Provide the [x, y] coordinate of the cell's center where the given text is located.  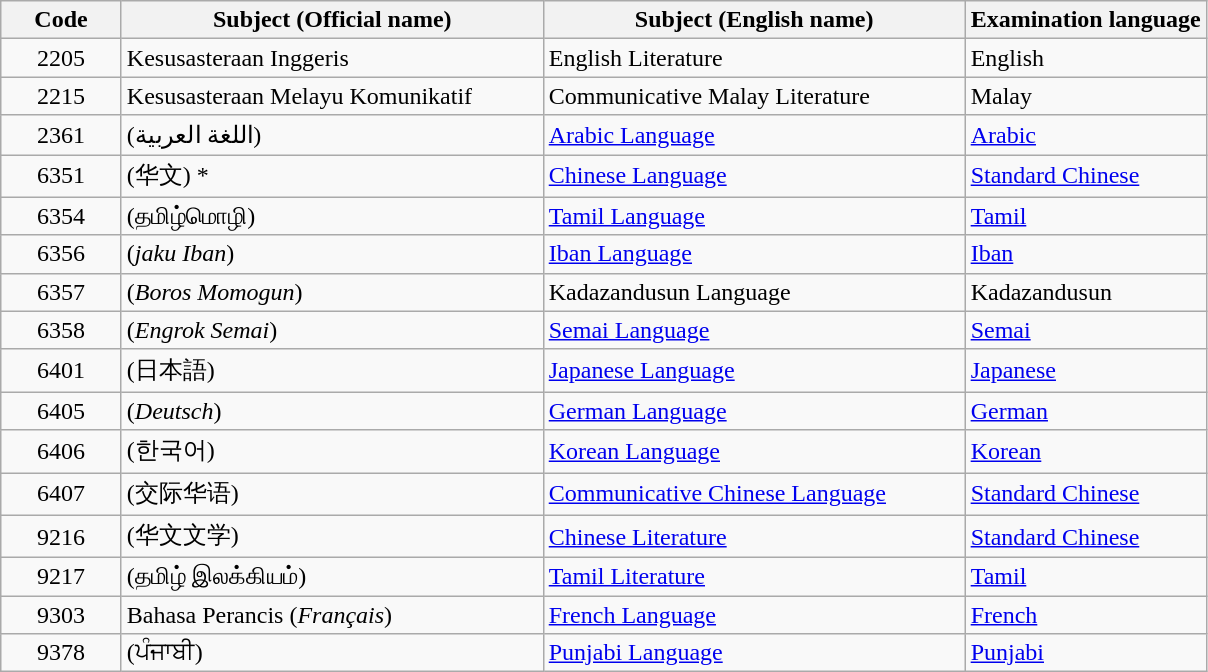
6401 [62, 370]
(한국어) [332, 452]
Communicative Chinese Language [754, 494]
(jaku Iban) [332, 254]
9303 [62, 615]
Kadazandusun Language [754, 292]
6354 [62, 216]
Chinese Literature [754, 536]
6406 [62, 452]
6356 [62, 254]
(交际华语) [332, 494]
Iban Language [754, 254]
Korean Language [754, 452]
French [1086, 615]
English [1086, 58]
Punjabi [1086, 653]
Code [62, 20]
(Engrok Semai) [332, 330]
(தமிழ்மொழி) [332, 216]
6351 [62, 176]
Japanese Language [754, 370]
(தமிழ் இலக்கியம்) [332, 577]
(华文文学) [332, 536]
Iban [1086, 254]
Chinese Language [754, 176]
9216 [62, 536]
Japanese [1086, 370]
Kadazandusun [1086, 292]
Bahasa Perancis (Français) [332, 615]
2361 [62, 135]
(Boros Momogun) [332, 292]
9217 [62, 577]
Arabic [1086, 135]
Communicative Malay Literature [754, 96]
2205 [62, 58]
6357 [62, 292]
English Literature [754, 58]
Semai [1086, 330]
Subject (Official name) [332, 20]
Subject (English name) [754, 20]
6407 [62, 494]
Arabic Language [754, 135]
German Language [754, 411]
Kesusasteraan Inggeris [332, 58]
(华文) * [332, 176]
9378 [62, 653]
Korean [1086, 452]
(ਪੰਜਾਬੀ) [332, 653]
(Deutsch) [332, 411]
Punjabi Language [754, 653]
French Language [754, 615]
(اللغة العربية) [332, 135]
Tamil Literature [754, 577]
6405 [62, 411]
2215 [62, 96]
Malay [1086, 96]
Tamil Language [754, 216]
Semai Language [754, 330]
German [1086, 411]
6358 [62, 330]
Examination language [1086, 20]
Kesusasteraan Melayu Komunikatif [332, 96]
(日本語) [332, 370]
